Output the (x, y) coordinate of the center of the cell containing the given text.  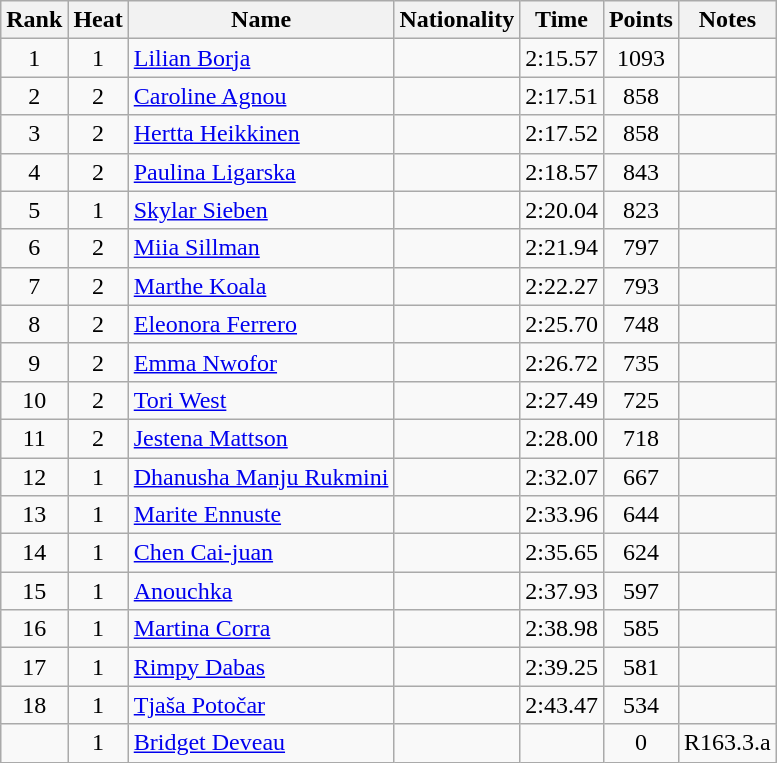
2:27.49 (562, 400)
18 (34, 705)
11 (34, 438)
Skylar Sieben (261, 210)
13 (34, 515)
Rank (34, 20)
R163.3.a (727, 743)
Eleonora Ferrero (261, 324)
Lilian Borja (261, 58)
7 (34, 286)
793 (640, 286)
Miia Sillman (261, 248)
Chen Cai-juan (261, 553)
823 (640, 210)
2:28.00 (562, 438)
2:22.27 (562, 286)
Caroline Agnou (261, 96)
Tjaša Potočar (261, 705)
Martina Corra (261, 629)
6 (34, 248)
2:15.57 (562, 58)
2:37.93 (562, 591)
624 (640, 553)
0 (640, 743)
1093 (640, 58)
Name (261, 20)
8 (34, 324)
Paulina Ligarska (261, 172)
Hertta Heikkinen (261, 134)
4 (34, 172)
2:20.04 (562, 210)
10 (34, 400)
5 (34, 210)
667 (640, 477)
585 (640, 629)
Bridget Deveau (261, 743)
12 (34, 477)
3 (34, 134)
Marite Ennuste (261, 515)
718 (640, 438)
Emma Nwofor (261, 362)
735 (640, 362)
Time (562, 20)
Notes (727, 20)
597 (640, 591)
2:18.57 (562, 172)
2:39.25 (562, 667)
9 (34, 362)
Dhanusha Manju Rukmini (261, 477)
Rimpy Dabas (261, 667)
797 (640, 248)
Anouchka (261, 591)
725 (640, 400)
2:43.47 (562, 705)
2:17.52 (562, 134)
2:26.72 (562, 362)
2:33.96 (562, 515)
Marthe Koala (261, 286)
Tori West (261, 400)
17 (34, 667)
534 (640, 705)
14 (34, 553)
Heat (98, 20)
843 (640, 172)
2:35.65 (562, 553)
2:25.70 (562, 324)
2:17.51 (562, 96)
644 (640, 515)
2:38.98 (562, 629)
Nationality (457, 20)
Points (640, 20)
2:21.94 (562, 248)
748 (640, 324)
581 (640, 667)
2:32.07 (562, 477)
15 (34, 591)
16 (34, 629)
Jestena Mattson (261, 438)
